Extract the [x, y] coordinate from the center of the cell holding the provided text.  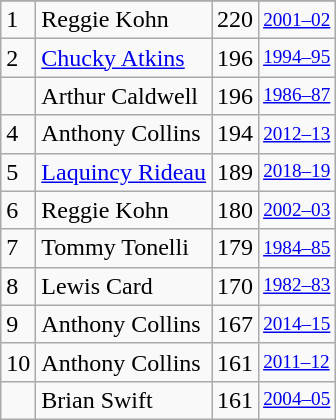
10 [18, 362]
167 [236, 324]
4 [18, 134]
9 [18, 324]
2001–02 [297, 20]
1986–87 [297, 96]
5 [18, 172]
194 [236, 134]
1 [18, 20]
2004–05 [297, 400]
Chucky Atkins [124, 58]
2011–12 [297, 362]
1982–83 [297, 286]
2012–13 [297, 134]
2014–15 [297, 324]
2018–19 [297, 172]
8 [18, 286]
189 [236, 172]
Lewis Card [124, 286]
2 [18, 58]
2002–03 [297, 210]
Tommy Tonelli [124, 248]
7 [18, 248]
170 [236, 286]
220 [236, 20]
6 [18, 210]
Arthur Caldwell [124, 96]
Brian Swift [124, 400]
1994–95 [297, 58]
1984–85 [297, 248]
179 [236, 248]
180 [236, 210]
Laquincy Rideau [124, 172]
